Return [X, Y] of the center of cell containing provided text 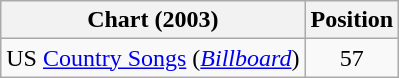
Position [352, 20]
US Country Songs (Billboard) [153, 58]
57 [352, 58]
Chart (2003) [153, 20]
